Find where the given text appears and provide that cell's center as (x, y) coordinate. 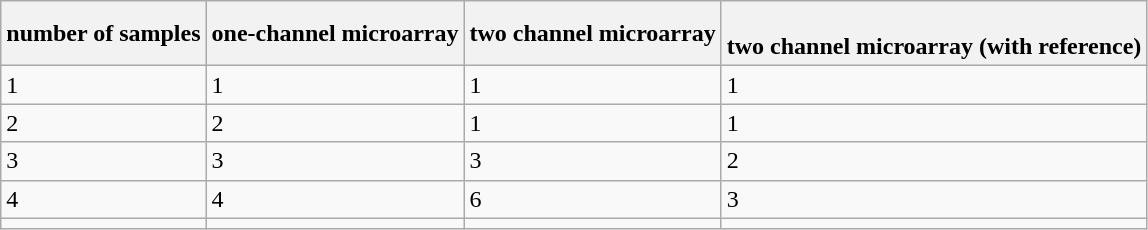
one-channel microarray (335, 34)
6 (592, 199)
two channel microarray (with reference) (934, 34)
two channel microarray (592, 34)
number of samples (104, 34)
